Pinpoint the cell where the given text exists, returning its (x, y) midpoint coordinate. 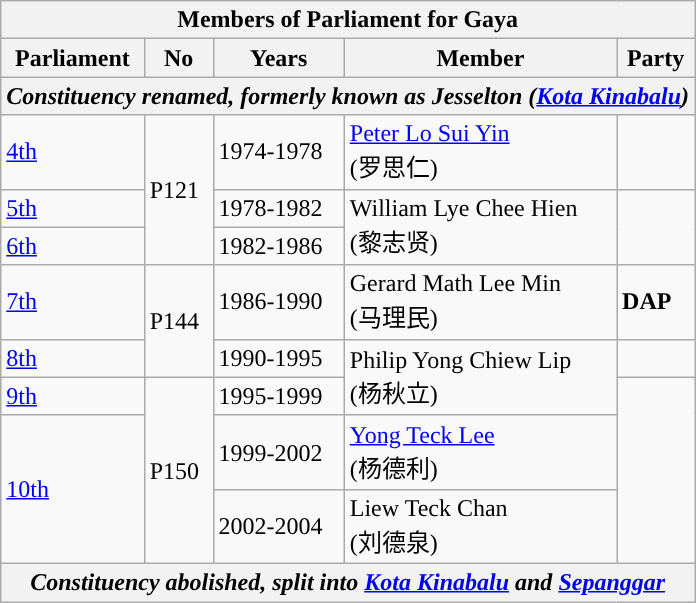
P150 (178, 470)
Years (278, 58)
P144 (178, 321)
7th (72, 302)
Philip Yong Chiew Lip (杨秋立) (480, 377)
1990-1995 (278, 358)
9th (72, 396)
Gerard Math Lee Min (马理民) (480, 302)
Parliament (72, 58)
William Lye Chee Hien (黎志贤) (480, 227)
10th (72, 489)
Constituency renamed, formerly known as Jesselton (Kota Kinabalu) (348, 96)
Party (656, 58)
1974-1978 (278, 152)
1995-1999 (278, 396)
Liew Teck Chan (刘德泉) (480, 526)
1986-1990 (278, 302)
1982-1986 (278, 246)
5th (72, 208)
8th (72, 358)
Member (480, 58)
Constituency abolished, split into Kota Kinabalu and Sepanggar (348, 582)
1999-2002 (278, 452)
Yong Teck Lee (杨德利) (480, 452)
1978-1982 (278, 208)
DAP (656, 302)
2002-2004 (278, 526)
Peter Lo Sui Yin (罗思仁) (480, 152)
P121 (178, 190)
6th (72, 246)
No (178, 58)
4th (72, 152)
Members of Parliament for Gaya (348, 20)
